Find where the given text appears and provide that cell's center as (x, y) coordinate. 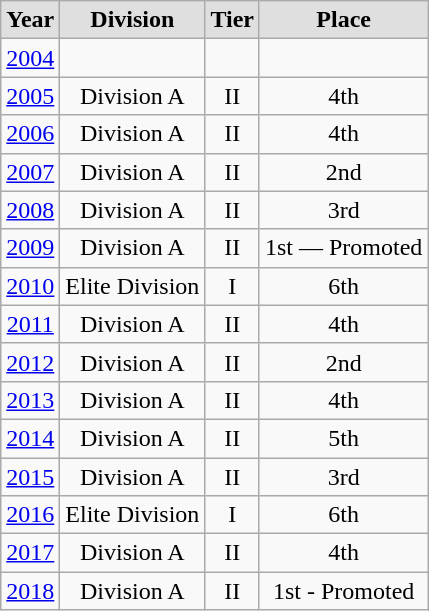
2011 (30, 324)
2007 (30, 172)
2006 (30, 134)
2010 (30, 286)
2008 (30, 210)
2013 (30, 400)
Year (30, 20)
2005 (30, 96)
2017 (30, 553)
2016 (30, 515)
1st - Promoted (343, 591)
2012 (30, 362)
1st — Promoted (343, 248)
Division (132, 20)
Place (343, 20)
2018 (30, 591)
2009 (30, 248)
5th (343, 438)
2004 (30, 58)
2015 (30, 477)
2014 (30, 438)
Tier (232, 20)
